Capture the cell that displays the provided text and extract its [x, y] central coordinate. 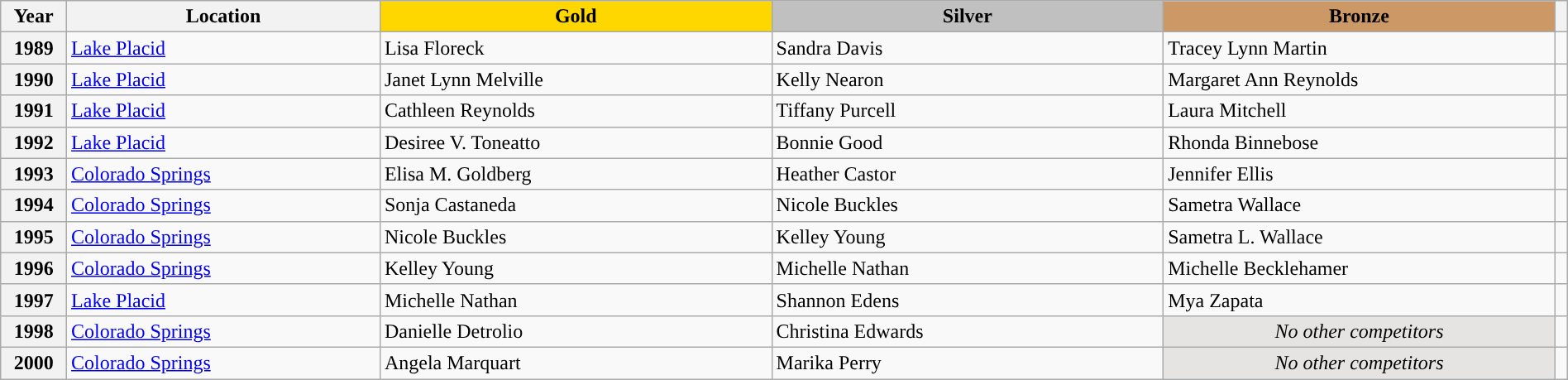
Desiree V. Toneatto [576, 142]
Lisa Floreck [576, 48]
Marika Perry [968, 363]
Silver [968, 17]
1994 [34, 205]
Bronze [1360, 17]
Cathleen Reynolds [576, 111]
1991 [34, 111]
Year [34, 17]
Bonnie Good [968, 142]
Christina Edwards [968, 331]
1995 [34, 237]
Elisa M. Goldberg [576, 174]
Sonja Castaneda [576, 205]
1993 [34, 174]
Rhonda Binnebose [1360, 142]
Angela Marquart [576, 363]
Mya Zapata [1360, 300]
Location [223, 17]
Margaret Ann Reynolds [1360, 79]
Kelly Nearon [968, 79]
Jennifer Ellis [1360, 174]
Danielle Detrolio [576, 331]
1992 [34, 142]
2000 [34, 363]
Laura Mitchell [1360, 111]
Heather Castor [968, 174]
Michelle Becklehamer [1360, 268]
1989 [34, 48]
Janet Lynn Melville [576, 79]
1990 [34, 79]
1997 [34, 300]
Gold [576, 17]
Sametra Wallace [1360, 205]
Shannon Edens [968, 300]
Sandra Davis [968, 48]
1996 [34, 268]
1998 [34, 331]
Tiffany Purcell [968, 111]
Sametra L. Wallace [1360, 237]
Tracey Lynn Martin [1360, 48]
